Scan for the cell matching the given text and deliver its (x, y) coordinate at center. 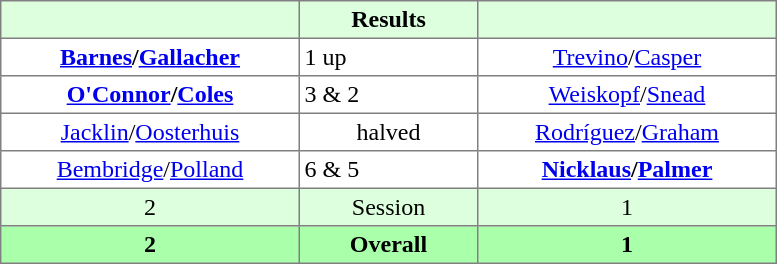
Weiskopf/Snead (627, 95)
Barnes/Gallacher (150, 57)
Overall (388, 245)
Nicklaus/Palmer (627, 170)
Results (388, 20)
Jacklin/Oosterhuis (150, 132)
1 up (388, 57)
Session (388, 207)
3 & 2 (388, 95)
halved (388, 132)
Rodríguez/Graham (627, 132)
Trevino/Casper (627, 57)
O'Connor/Coles (150, 95)
6 & 5 (388, 170)
Bembridge/Polland (150, 170)
